Identify which cell holds the provided text, then report its [x, y] central coordinate. 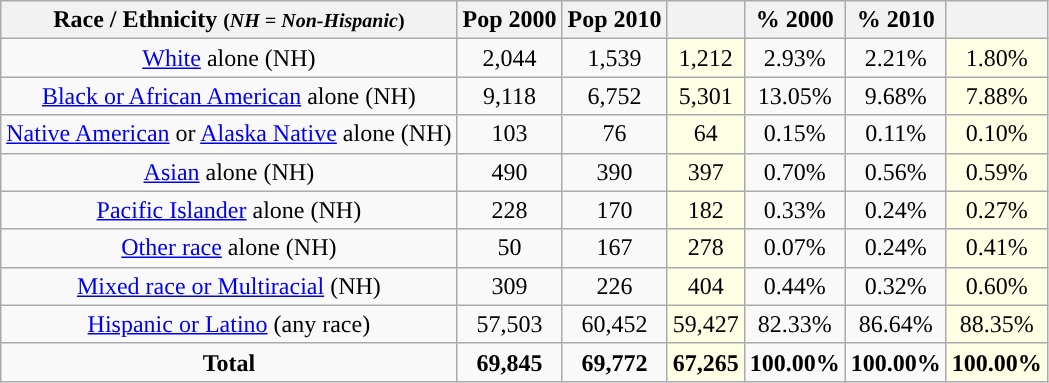
82.33% [794, 324]
397 [706, 172]
Hispanic or Latino (any race) [229, 324]
White alone (NH) [229, 58]
Pop 2010 [614, 20]
103 [510, 134]
0.15% [794, 134]
Pop 2000 [510, 20]
182 [706, 210]
0.70% [794, 172]
1,539 [614, 58]
226 [614, 286]
1.80% [996, 58]
0.32% [896, 286]
59,427 [706, 324]
% 2000 [794, 20]
57,503 [510, 324]
390 [614, 172]
% 2010 [896, 20]
Mixed race or Multiracial (NH) [229, 286]
6,752 [614, 96]
69,772 [614, 362]
0.27% [996, 210]
0.33% [794, 210]
76 [614, 134]
67,265 [706, 362]
2.93% [794, 58]
490 [510, 172]
0.44% [794, 286]
2,044 [510, 58]
7.88% [996, 96]
Black or African American alone (NH) [229, 96]
Pacific Islander alone (NH) [229, 210]
0.11% [896, 134]
60,452 [614, 324]
0.59% [996, 172]
Race / Ethnicity (NH = Non-Hispanic) [229, 20]
69,845 [510, 362]
88.35% [996, 324]
228 [510, 210]
309 [510, 286]
64 [706, 134]
Other race alone (NH) [229, 248]
Native American or Alaska Native alone (NH) [229, 134]
167 [614, 248]
0.60% [996, 286]
5,301 [706, 96]
50 [510, 248]
0.41% [996, 248]
2.21% [896, 58]
1,212 [706, 58]
9,118 [510, 96]
86.64% [896, 324]
0.56% [896, 172]
170 [614, 210]
404 [706, 286]
0.10% [996, 134]
Asian alone (NH) [229, 172]
9.68% [896, 96]
278 [706, 248]
Total [229, 362]
13.05% [794, 96]
0.07% [794, 248]
